Provide the [x, y] coordinate of the cell's center where the given text is located.  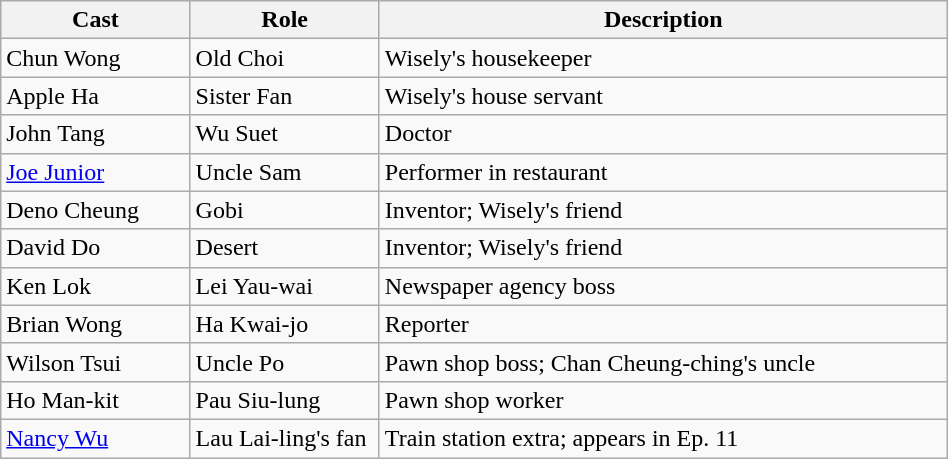
Train station extra; appears in Ep. 11 [663, 438]
Chun Wong [96, 58]
John Tang [96, 134]
Uncle Sam [284, 172]
Joe Junior [96, 172]
Doctor [663, 134]
Gobi [284, 210]
Description [663, 20]
Old Choi [284, 58]
Wisely's housekeeper [663, 58]
Nancy Wu [96, 438]
Wu Suet [284, 134]
Deno Cheung [96, 210]
Wilson Tsui [96, 362]
Pawn shop worker [663, 400]
Role [284, 20]
Pau Siu-lung [284, 400]
David Do [96, 248]
Reporter [663, 324]
Performer in restaurant [663, 172]
Lau Lai-ling's fan [284, 438]
Ken Lok [96, 286]
Ho Man-kit [96, 400]
Desert [284, 248]
Wisely's house servant [663, 96]
Apple Ha [96, 96]
Lei Yau-wai [284, 286]
Pawn shop boss; Chan Cheung-ching's uncle [663, 362]
Newspaper agency boss [663, 286]
Uncle Po [284, 362]
Sister Fan [284, 96]
Cast [96, 20]
Brian Wong [96, 324]
Ha Kwai-jo [284, 324]
